From the cell containing the given text, extract its center point as [x, y] coordinate. 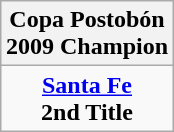
Copa Postobón2009 Champion [86, 34]
Santa Fe2nd Title [86, 98]
